Identify which cell holds the provided text, then report its [x, y] central coordinate. 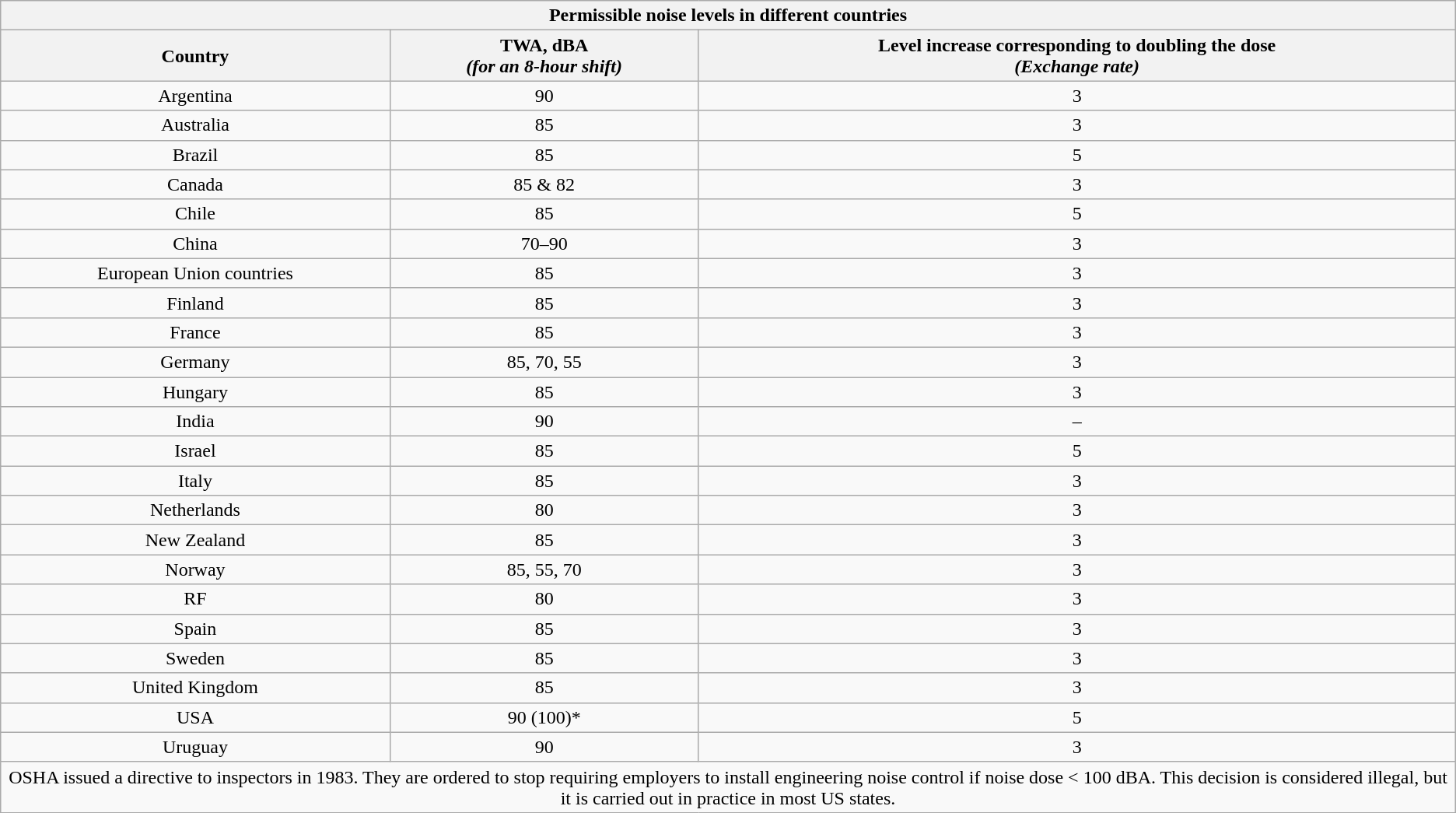
Argentina [195, 96]
Italy [195, 481]
Israel [195, 451]
New Zealand [195, 540]
European Union countries [195, 273]
United Kingdom [195, 688]
Germany [195, 362]
France [195, 332]
85 & 82 [544, 184]
– [1076, 422]
85, 70, 55 [544, 362]
Sweden [195, 658]
Spain [195, 629]
70–90 [544, 244]
Netherlands [195, 510]
Hungary [195, 391]
85, 55, 70 [544, 569]
Australia [195, 125]
China [195, 244]
RF [195, 599]
Level increase corresponding to doubling the dose(Exchange rate) [1076, 56]
90 (100)* [544, 717]
TWA, dBA(for an 8-hour shift) [544, 56]
Canada [195, 184]
USA [195, 717]
Chile [195, 214]
Brazil [195, 155]
Finland [195, 303]
Country [195, 56]
Uruguay [195, 747]
India [195, 422]
Norway [195, 569]
Permissible noise levels in different countries [728, 16]
